From the cell containing the given text, extract its center point as (x, y) coordinate. 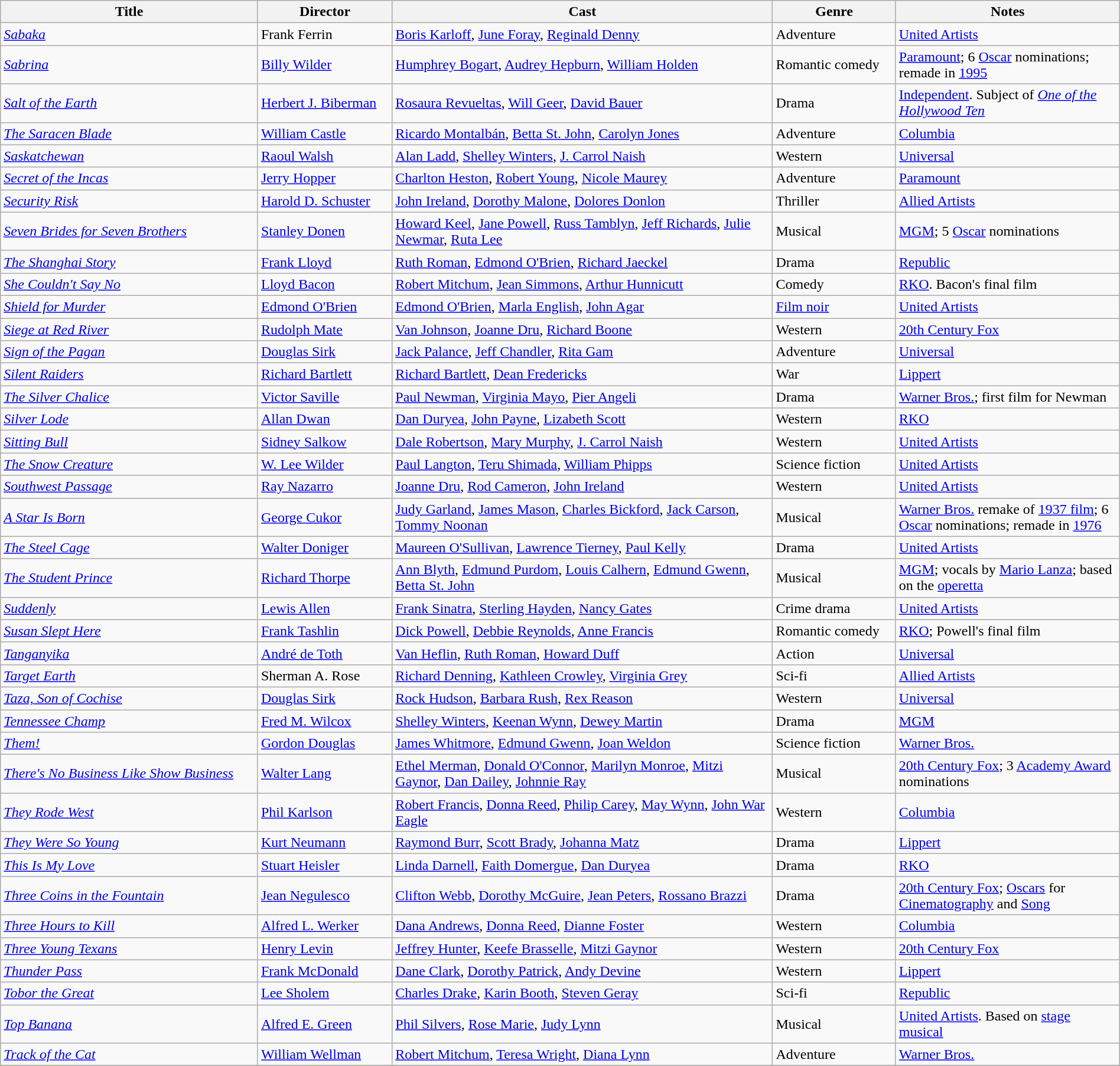
Shield for Murder (129, 307)
Rosaura Revueltas, Will Geer, David Bauer (582, 103)
Tennessee Champ (129, 721)
Secret of the Incas (129, 178)
Dan Duryea, John Payne, Lizabeth Scott (582, 419)
This Is My Love (129, 865)
Dale Robertson, Mary Murphy, J. Carrol Naish (582, 442)
Three Coins in the Fountain (129, 895)
Target Earth (129, 676)
The Saracen Blade (129, 133)
Suddenly (129, 608)
Herbert J. Biberman (325, 103)
Rudolph Mate (325, 329)
Ann Blyth, Edmund Purdom, Louis Calhern, Edmund Gwenn, Betta St. John (582, 578)
Paul Newman, Virginia Mayo, Pier Angeli (582, 397)
Boris Karloff, June Foray, Reginald Denny (582, 34)
Taza, Son of Cochise (129, 698)
William Castle (325, 133)
The Student Prince (129, 578)
MGM; vocals by Mario Lanza; based on the operetta (1008, 578)
Title (129, 12)
Alan Ladd, Shelley Winters, J. Carrol Naish (582, 156)
Alfred E. Green (325, 1024)
Paramount (1008, 178)
Jack Palance, Jeff Chandler, Rita Gam (582, 352)
Track of the Cat (129, 1054)
Sign of the Pagan (129, 352)
George Cukor (325, 517)
Comedy (834, 284)
Notes (1008, 12)
Jerry Hopper (325, 178)
James Whitmore, Edmund Gwenn, Joan Weldon (582, 744)
Shelley Winters, Keenan Wynn, Dewey Martin (582, 721)
A Star Is Born (129, 517)
Joanne Dru, Rod Cameron, John Ireland (582, 487)
Lloyd Bacon (325, 284)
Silent Raiders (129, 374)
Dick Powell, Debbie Reynolds, Anne Francis (582, 631)
Alfred L. Werker (325, 926)
Phil Karlson (325, 813)
Sabrina (129, 65)
Siege at Red River (129, 329)
The Steel Cage (129, 547)
The Shanghai Story (129, 262)
Phil Silvers, Rose Marie, Judy Lynn (582, 1024)
Raymond Burr, Scott Brady, Johanna Matz (582, 843)
Saskatchewan (129, 156)
Security Risk (129, 201)
Lee Sholem (325, 993)
Sabaka (129, 34)
Sitting Bull (129, 442)
Harold D. Schuster (325, 201)
Ruth Roman, Edmond O'Brien, Richard Jaeckel (582, 262)
Humphrey Bogart, Audrey Hepburn, William Holden (582, 65)
Richard Bartlett (325, 374)
The Silver Chalice (129, 397)
Warner Bros. remake of 1937 film; 6 Oscar nominations; remade in 1976 (1008, 517)
Van Johnson, Joanne Dru, Richard Boone (582, 329)
Film noir (834, 307)
Robert Mitchum, Jean Simmons, Arthur Hunnicutt (582, 284)
Linda Darnell, Faith Domergue, Dan Duryea (582, 865)
John Ireland, Dorothy Malone, Dolores Donlon (582, 201)
Independent. Subject of One of the Hollywood Ten (1008, 103)
Paramount; 6 Oscar nominations; remade in 1995 (1008, 65)
Edmond O'Brien (325, 307)
MGM (1008, 721)
Sherman A. Rose (325, 676)
Clifton Webb, Dorothy McGuire, Jean Peters, Rossano Brazzi (582, 895)
Three Hours to Kill (129, 926)
RKO; Powell's final film (1008, 631)
Jeffrey Hunter, Keefe Brasselle, Mitzi Gaynor (582, 948)
Victor Saville (325, 397)
War (834, 374)
Maureen O'Sullivan, Lawrence Tierney, Paul Kelly (582, 547)
Three Young Texans (129, 948)
Stanley Donen (325, 232)
Howard Keel, Jane Powell, Russ Tamblyn, Jeff Richards, Julie Newmar, Ruta Lee (582, 232)
She Couldn't Say No (129, 284)
Lewis Allen (325, 608)
Tanganyika (129, 653)
Tobor the Great (129, 993)
Billy Wilder (325, 65)
André de Toth (325, 653)
Warner Bros.; first film for Newman (1008, 397)
Frank Ferrin (325, 34)
Thunder Pass (129, 971)
Thriller (834, 201)
There's No Business Like Show Business (129, 774)
Ricardo Montalbán, Betta St. John, Carolyn Jones (582, 133)
Sidney Salkow (325, 442)
They Were So Young (129, 843)
Jean Negulesco (325, 895)
Cast (582, 12)
Frank Sinatra, Sterling Hayden, Nancy Gates (582, 608)
Crime drama (834, 608)
Frank Tashlin (325, 631)
Fred M. Wilcox (325, 721)
Action (834, 653)
Henry Levin (325, 948)
Director (325, 12)
Salt of the Earth (129, 103)
Seven Brides for Seven Brothers (129, 232)
Southwest Passage (129, 487)
William Wellman (325, 1054)
Genre (834, 12)
RKO. Bacon's final film (1008, 284)
20th Century Fox; 3 Academy Award nominations (1008, 774)
Frank Lloyd (325, 262)
Judy Garland, James Mason, Charles Bickford, Jack Carson, Tommy Noonan (582, 517)
Silver Lode (129, 419)
20th Century Fox; Oscars for Cinematography and Song (1008, 895)
They Rode West (129, 813)
Van Heflin, Ruth Roman, Howard Duff (582, 653)
Dane Clark, Dorothy Patrick, Andy Devine (582, 971)
Paul Langton, Teru Shimada, William Phipps (582, 464)
W. Lee Wilder (325, 464)
MGM; 5 Oscar nominations (1008, 232)
Robert Francis, Donna Reed, Philip Carey, May Wynn, John War Eagle (582, 813)
Ray Nazarro (325, 487)
Walter Lang (325, 774)
Robert Mitchum, Teresa Wright, Diana Lynn (582, 1054)
Gordon Douglas (325, 744)
Dana Andrews, Donna Reed, Dianne Foster (582, 926)
Them! (129, 744)
Richard Thorpe (325, 578)
Charlton Heston, Robert Young, Nicole Maurey (582, 178)
Richard Denning, Kathleen Crowley, Virginia Grey (582, 676)
Ethel Merman, Donald O'Connor, Marilyn Monroe, Mitzi Gaynor, Dan Dailey, Johnnie Ray (582, 774)
Frank McDonald (325, 971)
United Artists. Based on stage musical (1008, 1024)
Stuart Heisler (325, 865)
Walter Doniger (325, 547)
Edmond O'Brien, Marla English, John Agar (582, 307)
Kurt Neumann (325, 843)
Raoul Walsh (325, 156)
The Snow Creature (129, 464)
Susan Slept Here (129, 631)
Rock Hudson, Barbara Rush, Rex Reason (582, 698)
Richard Bartlett, Dean Fredericks (582, 374)
Allan Dwan (325, 419)
Top Banana (129, 1024)
Charles Drake, Karin Booth, Steven Geray (582, 993)
